Return the [x, y] coordinate for the center point of the cell that contains the specified text.  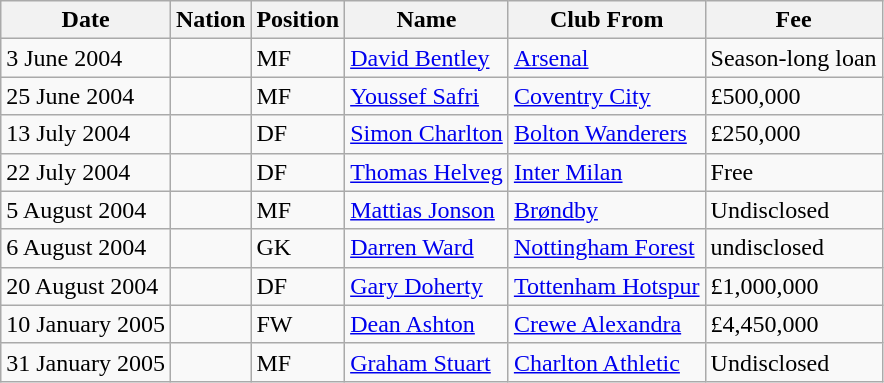
Name [427, 20]
FW [298, 324]
6 August 2004 [86, 248]
Nation [210, 20]
Free [794, 172]
Tottenham Hotspur [606, 286]
31 January 2005 [86, 362]
22 July 2004 [86, 172]
Date [86, 20]
£250,000 [794, 134]
Charlton Athletic [606, 362]
10 January 2005 [86, 324]
Coventry City [606, 96]
Gary Doherty [427, 286]
Bolton Wanderers [606, 134]
Position [298, 20]
David Bentley [427, 58]
5 August 2004 [86, 210]
Graham Stuart [427, 362]
£1,000,000 [794, 286]
Thomas Helveg [427, 172]
Season-long loan [794, 58]
Simon Charlton [427, 134]
3 June 2004 [86, 58]
Crewe Alexandra [606, 324]
Mattias Jonson [427, 210]
13 July 2004 [86, 134]
undisclosed [794, 248]
Fee [794, 20]
GK [298, 248]
Nottingham Forest [606, 248]
25 June 2004 [86, 96]
Darren Ward [427, 248]
£4,450,000 [794, 324]
Club From [606, 20]
Dean Ashton [427, 324]
£500,000 [794, 96]
20 August 2004 [86, 286]
Youssef Safri [427, 96]
Brøndby [606, 210]
Arsenal [606, 58]
Inter Milan [606, 172]
